Search for the cell housing the specified text and yield its [x, y] center coordinate. 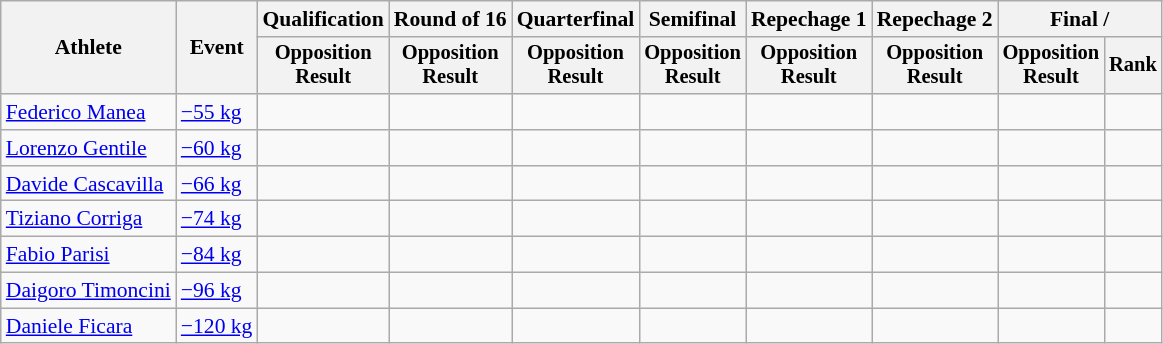
Final / [1080, 19]
−96 kg [217, 291]
−84 kg [217, 255]
Semifinal [692, 19]
Quarterfinal [576, 19]
Repechage 2 [935, 19]
Daigoro Timoncini [88, 291]
Federico Manea [88, 112]
Round of 16 [450, 19]
Tiziano Corriga [88, 219]
Event [217, 48]
Fabio Parisi [88, 255]
Qualification [322, 19]
−120 kg [217, 326]
−60 kg [217, 148]
Athlete [88, 48]
−66 kg [217, 184]
−55 kg [217, 112]
Rank [1133, 66]
Daniele Ficara [88, 326]
Davide Cascavilla [88, 184]
Repechage 1 [809, 19]
Lorenzo Gentile [88, 148]
−74 kg [217, 219]
